Extract the [X, Y] coordinate from the center of the cell holding the provided text.  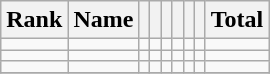
Name [104, 20]
Rank [34, 20]
Total [237, 20]
